Scan for the cell matching the given text and deliver its (X, Y) coordinate at center. 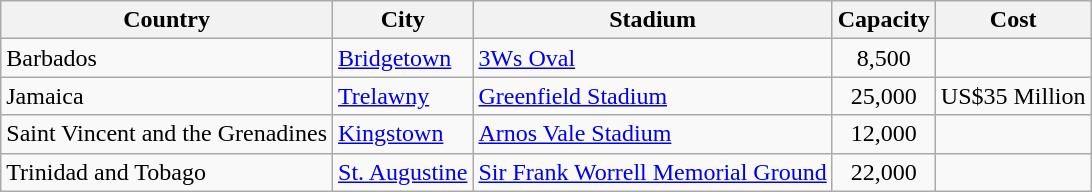
Trelawny (403, 96)
US$35 Million (1013, 96)
Arnos Vale Stadium (652, 134)
Cost (1013, 20)
Saint Vincent and the Grenadines (167, 134)
Barbados (167, 58)
Country (167, 20)
22,000 (884, 172)
Capacity (884, 20)
Trinidad and Tobago (167, 172)
Jamaica (167, 96)
Kingstown (403, 134)
City (403, 20)
Sir Frank Worrell Memorial Ground (652, 172)
25,000 (884, 96)
12,000 (884, 134)
Greenfield Stadium (652, 96)
Bridgetown (403, 58)
St. Augustine (403, 172)
3Ws Oval (652, 58)
8,500 (884, 58)
Stadium (652, 20)
